Return [x, y] of the center of cell containing provided text 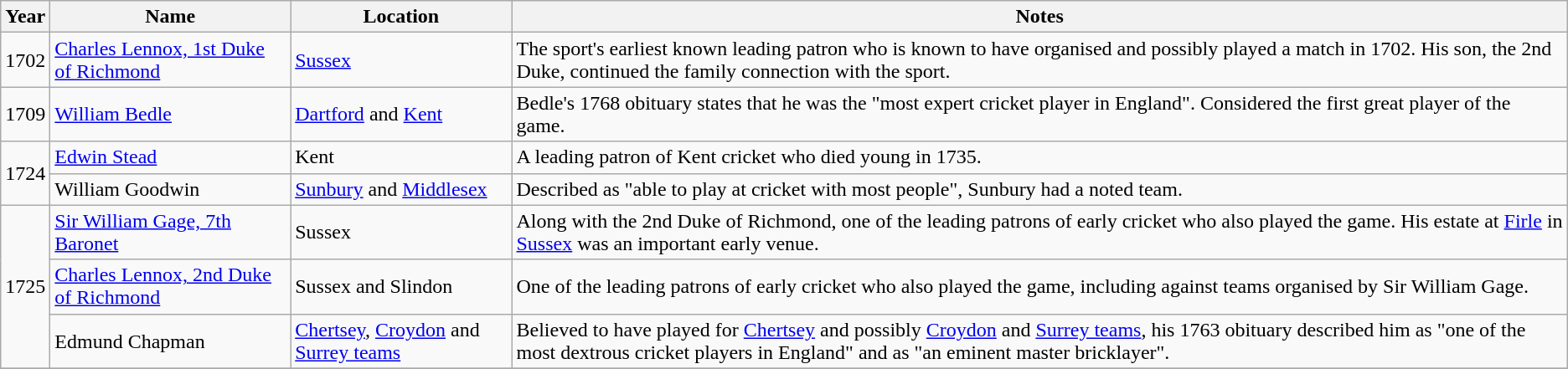
1709 [25, 114]
Location [401, 17]
One of the leading patrons of early cricket who also played the game, including against teams organised by Sir William Gage. [1039, 286]
1725 [25, 286]
Kent [401, 157]
Year [25, 17]
Charles Lennox, 2nd Duke of Richmond [171, 286]
Edmund Chapman [171, 341]
Name [171, 17]
Bedle's 1768 obituary states that he was the "most expert cricket player in England". Considered the first great player of the game. [1039, 114]
William Goodwin [171, 189]
Sunbury and Middlesex [401, 189]
Charles Lennox, 1st Duke of Richmond [171, 60]
Notes [1039, 17]
1724 [25, 173]
Sir William Gage, 7th Baronet [171, 233]
A leading patron of Kent cricket who died young in 1735. [1039, 157]
Dartford and Kent [401, 114]
Described as "able to play at cricket with most people", Sunbury had a noted team. [1039, 189]
1702 [25, 60]
Edwin Stead [171, 157]
William Bedle [171, 114]
Sussex and Slindon [401, 286]
Chertsey, Croydon and Surrey teams [401, 341]
